For the text-containing cell, return its midpoint in (x, y) coordinate format. 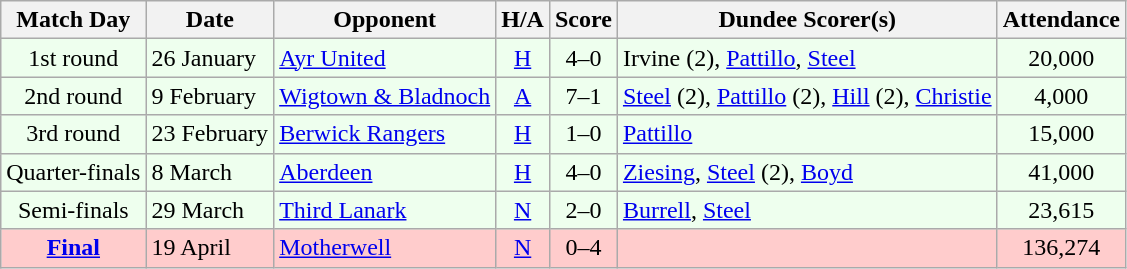
Final (74, 248)
H/A (523, 20)
Match Day (74, 20)
9 February (210, 96)
19 April (210, 248)
20,000 (1061, 58)
Dundee Scorer(s) (807, 20)
2nd round (74, 96)
8 March (210, 172)
23 February (210, 134)
Quarter-finals (74, 172)
7–1 (583, 96)
41,000 (1061, 172)
Ziesing, Steel (2), Boyd (807, 172)
1st round (74, 58)
Pattillo (807, 134)
Aberdeen (385, 172)
26 January (210, 58)
136,274 (1061, 248)
Semi-finals (74, 210)
Ayr United (385, 58)
23,615 (1061, 210)
Attendance (1061, 20)
15,000 (1061, 134)
Motherwell (385, 248)
Score (583, 20)
Third Lanark (385, 210)
Date (210, 20)
29 March (210, 210)
2–0 (583, 210)
Burrell, Steel (807, 210)
Steel (2), Pattillo (2), Hill (2), Christie (807, 96)
A (523, 96)
3rd round (74, 134)
0–4 (583, 248)
Berwick Rangers (385, 134)
4,000 (1061, 96)
1–0 (583, 134)
Irvine (2), Pattillo, Steel (807, 58)
Wigtown & Bladnoch (385, 96)
Opponent (385, 20)
